Extract the (X, Y) coordinate from the center of the cell holding the provided text.  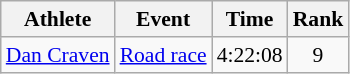
Time (250, 19)
Dan Craven (58, 55)
Rank (318, 19)
4:22:08 (250, 55)
9 (318, 55)
Road race (164, 55)
Athlete (58, 19)
Event (164, 19)
